Extract the (X, Y) coordinate from the center of the cell holding the provided text.  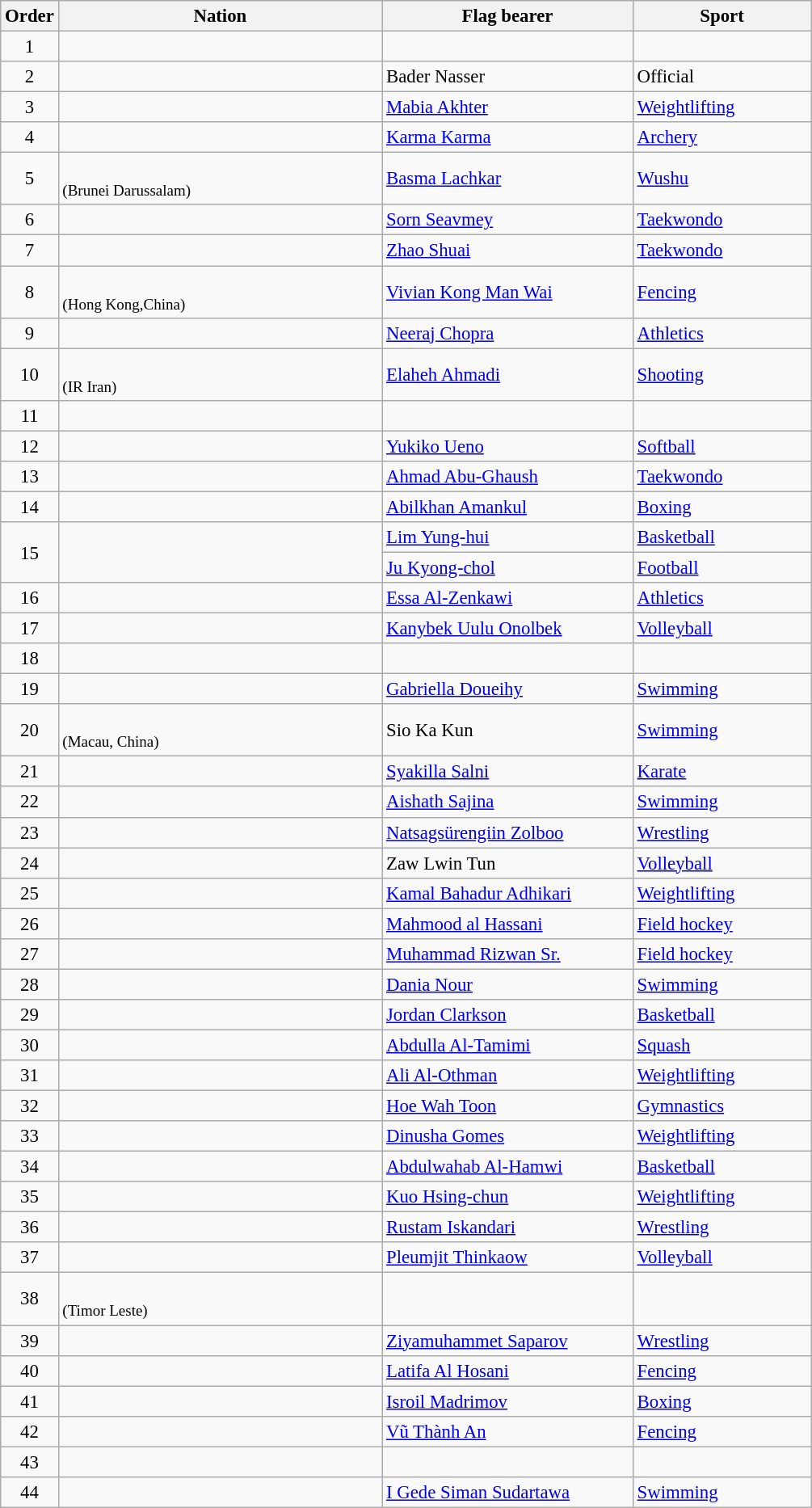
Kuo Hsing-chun (507, 1197)
26 (29, 924)
Nation (220, 16)
27 (29, 954)
Gabriella Doueihy (507, 689)
21 (29, 772)
Sport (722, 16)
Ahmad Abu-Ghaush (507, 477)
Essa Al-Zenkawi (507, 598)
Flag bearer (507, 16)
40 (29, 1371)
19 (29, 689)
Ju Kyong-chol (507, 567)
Elaheh Ahmadi (507, 375)
Squash (722, 1045)
Bader Nasser (507, 77)
Zaw Lwin Tun (507, 863)
Jordan Clarkson (507, 1015)
18 (29, 659)
29 (29, 1015)
22 (29, 802)
35 (29, 1197)
(Macau, China) (220, 731)
36 (29, 1228)
6 (29, 221)
Softball (722, 446)
Gymnastics (722, 1106)
1 (29, 47)
44 (29, 1493)
Official (722, 77)
32 (29, 1106)
Abdulwahab Al-Hamwi (507, 1167)
13 (29, 477)
Ziyamuhammet Saparov (507, 1341)
37 (29, 1258)
34 (29, 1167)
3 (29, 107)
Sorn Seavmey (507, 221)
8 (29, 293)
Kamal Bahadur Adhikari (507, 893)
Shooting (722, 375)
Pleumjit Thinkaow (507, 1258)
31 (29, 1076)
Kanybek Uulu Onolbek (507, 629)
5 (29, 179)
30 (29, 1045)
Muhammad Rizwan Sr. (507, 954)
11 (29, 415)
Dania Nour (507, 984)
Vivian Kong Man Wai (507, 293)
39 (29, 1341)
Abdulla Al-Tamimi (507, 1045)
4 (29, 137)
(Brunei Darussalam) (220, 179)
25 (29, 893)
15 (29, 553)
38 (29, 1299)
Zhao Shuai (507, 251)
Mahmood al Hassani (507, 924)
Aishath Sajina (507, 802)
14 (29, 507)
(IR Iran) (220, 375)
23 (29, 832)
16 (29, 598)
24 (29, 863)
Latifa Al Hosani (507, 1371)
Archery (722, 137)
10 (29, 375)
Mabia Akhter (507, 107)
28 (29, 984)
Football (722, 567)
I Gede Siman Sudartawa (507, 1493)
(Hong Kong,China) (220, 293)
Lim Yung-hui (507, 537)
17 (29, 629)
12 (29, 446)
2 (29, 77)
Syakilla Salni (507, 772)
Isroil Madrimov (507, 1401)
Sio Ka Kun (507, 731)
Vũ Thành An (507, 1431)
41 (29, 1401)
20 (29, 731)
Order (29, 16)
Hoe Wah Toon (507, 1106)
Ali Al-Othman (507, 1076)
Abilkhan Amankul (507, 507)
Rustam Iskandari (507, 1228)
33 (29, 1136)
(Timor Leste) (220, 1299)
Dinusha Gomes (507, 1136)
Karma Karma (507, 137)
43 (29, 1462)
7 (29, 251)
Karate (722, 772)
Yukiko Ueno (507, 446)
Neeraj Chopra (507, 333)
Natsagsürengiin Zolboo (507, 832)
Basma Lachkar (507, 179)
42 (29, 1431)
Wushu (722, 179)
9 (29, 333)
